Search for the cell housing the specified text and yield its [X, Y] center coordinate. 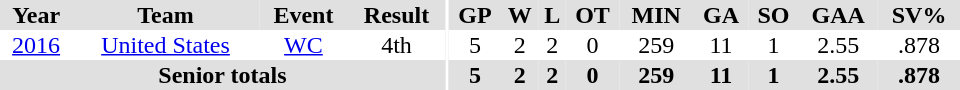
SO [774, 15]
W [520, 15]
Team [166, 15]
United States [166, 45]
L [552, 15]
Event [304, 15]
Result [396, 15]
MIN [656, 15]
SV% [919, 15]
GAA [838, 15]
OT [592, 15]
4th [396, 45]
Year [36, 15]
WC [304, 45]
Senior totals [222, 75]
GP [474, 15]
GA [720, 15]
2016 [36, 45]
